Identify which cell holds the provided text, then report its (X, Y) central coordinate. 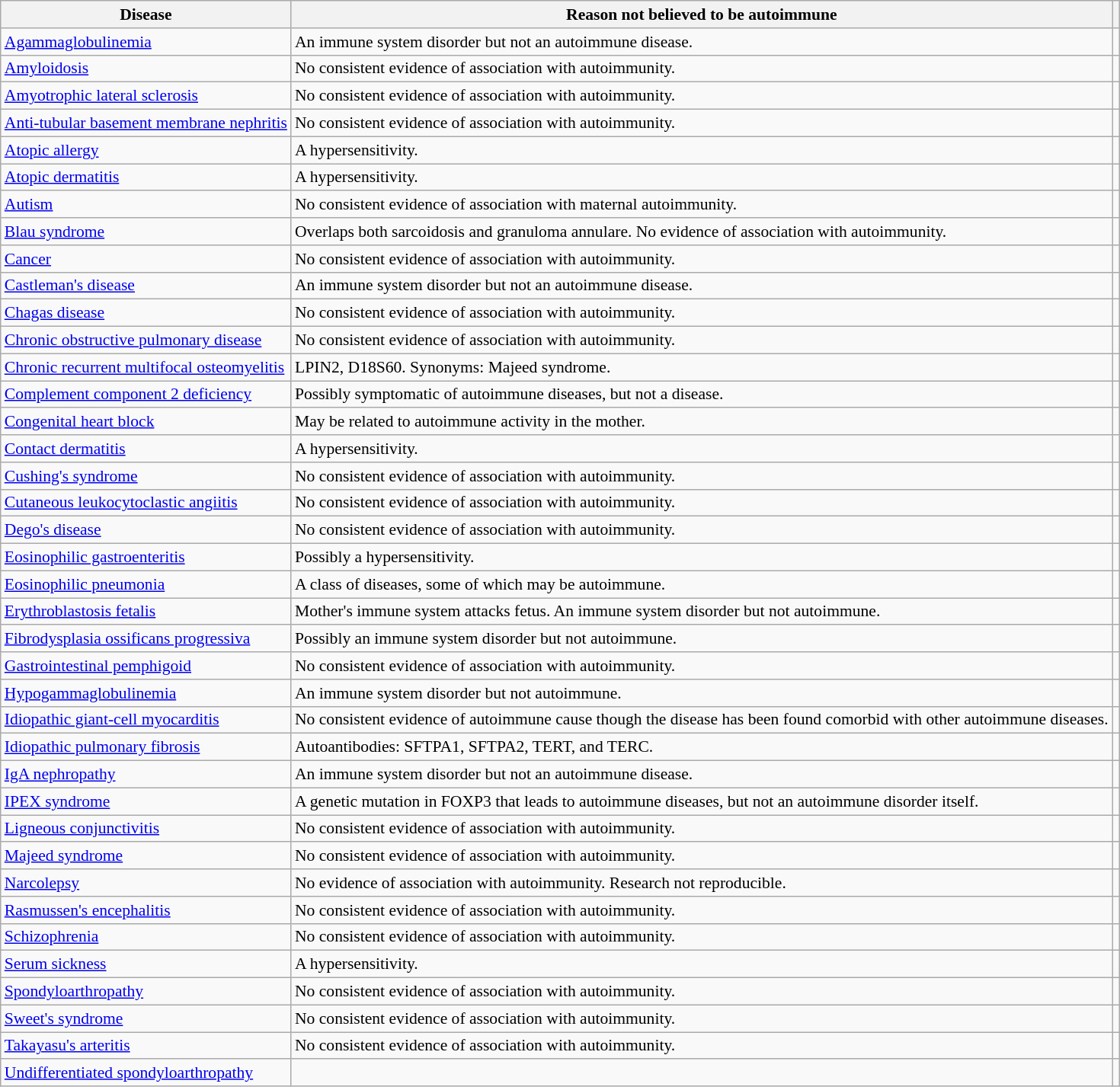
Cancer (146, 259)
Reason not believed to be autoimmune (702, 14)
Possibly an immune system disorder but not autoimmune. (702, 639)
No consistent evidence of association with maternal autoimmunity. (702, 205)
Congenital heart block (146, 422)
Eosinophilic gastroenteritis (146, 558)
May be related to autoimmune activity in the mother. (702, 422)
Chagas disease (146, 313)
Takayasu's arteritis (146, 1046)
Eosinophilic pneumonia (146, 584)
A class of diseases, some of which may be autoimmune. (702, 584)
Cutaneous leukocytoclastic angiitis (146, 503)
Mother's immune system attacks fetus. An immune system disorder but not autoimmune. (702, 612)
Contact dermatitis (146, 449)
Majeed syndrome (146, 856)
Spondyloarthropathy (146, 992)
Chronic obstructive pulmonary disease (146, 340)
Erythroblastosis fetalis (146, 612)
Disease (146, 14)
Chronic recurrent multifocal osteomyelitis (146, 367)
Cushing's syndrome (146, 476)
Autoantibodies: SFTPA1, SFTPA2, TERT, and TERC. (702, 747)
Atopic dermatitis (146, 177)
IgA nephropathy (146, 775)
No consistent evidence of autoimmune cause though the disease has been found comorbid with other autoimmune diseases. (702, 720)
Schizophrenia (146, 937)
Atopic allergy (146, 150)
Sweet's syndrome (146, 1018)
Rasmussen's encephalitis (146, 910)
No evidence of association with autoimmunity. Research not reproducible. (702, 883)
Undifferentiated spondyloarthropathy (146, 1073)
Possibly a hypersensitivity. (702, 558)
Ligneous conjunctivitis (146, 829)
Idiopathic pulmonary fibrosis (146, 747)
Overlaps both sarcoidosis and granuloma annulare. No evidence of association with autoimmunity. (702, 232)
Agammaglobulinemia (146, 42)
Complement component 2 deficiency (146, 395)
A genetic mutation in FOXP3 that leads to autoimmune diseases, but not an autoimmune disorder itself. (702, 801)
Narcolepsy (146, 883)
Amyotrophic lateral sclerosis (146, 96)
Anti-tubular basement membrane nephritis (146, 123)
Gastrointestinal pemphigoid (146, 666)
LPIN2, D18S60. Synonyms: Majeed syndrome. (702, 367)
Castleman's disease (146, 286)
Amyloidosis (146, 69)
Dego's disease (146, 530)
Serum sickness (146, 964)
IPEX syndrome (146, 801)
Possibly symptomatic of autoimmune diseases, but not a disease. (702, 395)
An immune system disorder but not autoimmune. (702, 693)
Idiopathic giant-cell myocarditis (146, 720)
Fibrodysplasia ossificans progressiva (146, 639)
Blau syndrome (146, 232)
Hypogammaglobulinemia (146, 693)
Autism (146, 205)
